For the text-containing cell, return its midpoint in [x, y] coordinate format. 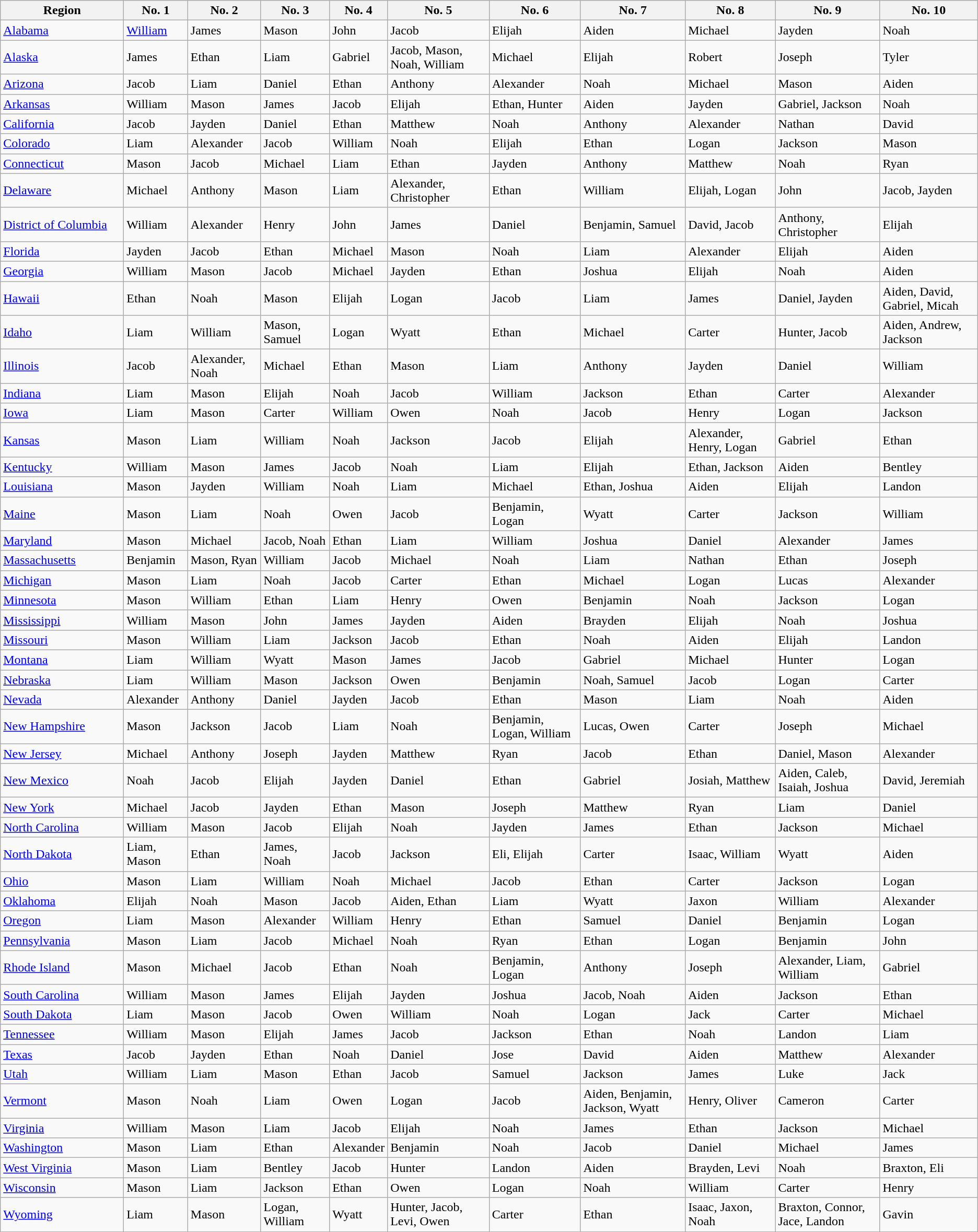
Jacob, Jayden [929, 190]
Iowa [62, 413]
Alexander, Noah [224, 367]
Alexander, Henry, Logan [730, 440]
Massachusetts [62, 560]
Daniel, Mason [828, 754]
Eli, Elijah [535, 854]
Georgia [62, 271]
Aiden, Ethan [439, 901]
Idaho [62, 332]
Isaac, William [730, 854]
Aiden, Andrew, Jackson [929, 332]
Vermont [62, 1101]
Ethan, Jackson [730, 467]
New York [62, 807]
New Mexico [62, 780]
Region [62, 10]
No. 7 [633, 10]
Illinois [62, 367]
Louisiana [62, 487]
No. 2 [224, 10]
Montana [62, 660]
Benjamin, Samuel [633, 225]
Noah, Samuel [633, 679]
Washington [62, 1148]
Jacob, Mason, Noah, William [439, 57]
Wyoming [62, 1215]
Daniel, Jayden [828, 298]
Indiana [62, 393]
Henry, Oliver [730, 1101]
Kentucky [62, 467]
Colorado [62, 144]
David, Jacob [730, 225]
Alexander, Liam, William [828, 967]
Mason, Samuel [295, 332]
Connecticut [62, 163]
Luke [828, 1074]
Gabriel, Jackson [828, 104]
Rhode Island [62, 967]
South Dakota [62, 1014]
Hunter, Jacob, Levi, Owen [439, 1215]
Ethan, Hunter [535, 104]
Josiah, Matthew [730, 780]
Brayden, Levi [730, 1168]
No. 3 [295, 10]
Maine [62, 514]
Jose [535, 1054]
James, Noah [295, 854]
Mason, Ryan [224, 560]
Ethan, Joshua [633, 487]
Tennessee [62, 1034]
Michigan [62, 580]
Mississippi [62, 620]
Arkansas [62, 104]
Braxton, Eli [929, 1168]
Nebraska [62, 679]
Elijah, Logan [730, 190]
South Carolina [62, 994]
New Jersey [62, 754]
David, Jeremiah [929, 780]
Lucas [828, 580]
Texas [62, 1054]
Aiden, Benjamin, Jackson, Wyatt [633, 1101]
Alabama [62, 30]
Delaware [62, 190]
Minnesota [62, 600]
North Carolina [62, 827]
District of Columbia [62, 225]
Maryland [62, 541]
Ohio [62, 881]
No. 6 [535, 10]
Utah [62, 1074]
No. 8 [730, 10]
Florida [62, 251]
Missouri [62, 640]
Logan, William [295, 1215]
Oklahoma [62, 901]
California [62, 124]
Brayden [633, 620]
Robert [730, 57]
North Dakota [62, 854]
Alexander, Christopher [439, 190]
Pennsylvania [62, 941]
Liam, Mason [156, 854]
Braxton, Connor, Jace, Landon [828, 1215]
Hunter, Jacob [828, 332]
Aiden, Caleb, Isaiah, Joshua [828, 780]
Nevada [62, 700]
Oregon [62, 921]
Lucas, Owen [633, 727]
Gavin [929, 1215]
Anthony, Christopher [828, 225]
New Hampshire [62, 727]
Arizona [62, 84]
Tyler [929, 57]
Alaska [62, 57]
Aiden, David, Gabriel, Micah [929, 298]
No. 1 [156, 10]
Cameron [828, 1101]
Isaac, Jaxon, Noah [730, 1215]
No. 5 [439, 10]
Jaxon [730, 901]
No. 4 [358, 10]
West Virginia [62, 1168]
Kansas [62, 440]
Wisconsin [62, 1188]
No. 9 [828, 10]
Virginia [62, 1128]
No. 10 [929, 10]
Hawaii [62, 298]
Benjamin, Logan, William [535, 727]
